Pinpoint the cell where the given text exists, returning its [x, y] midpoint coordinate. 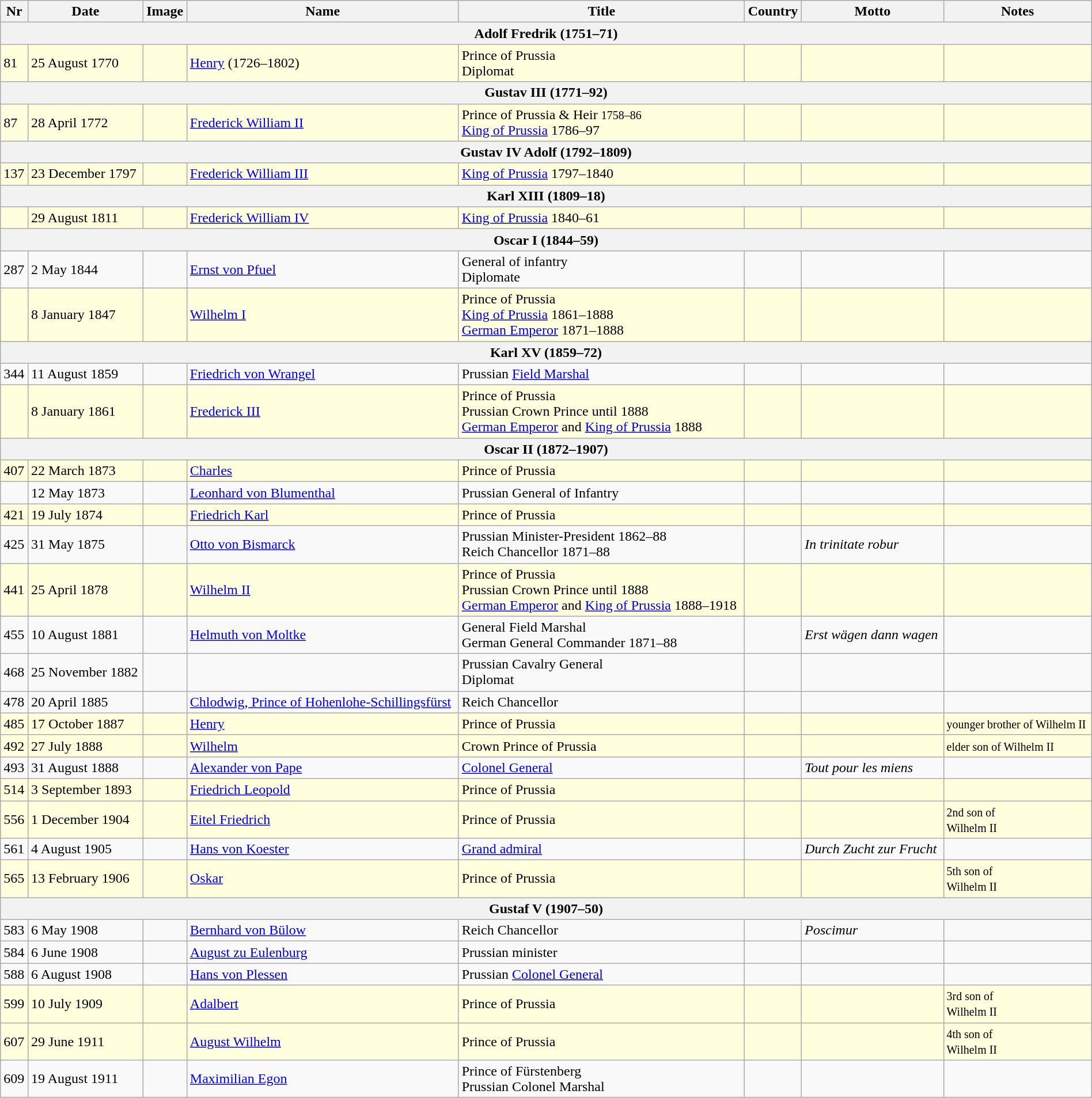
6 June 1908 [86, 952]
441 [14, 590]
27 July 1888 [86, 746]
25 November 1882 [86, 673]
287 [14, 269]
Prussian General of Infantry [601, 493]
Henry [323, 724]
29 August 1811 [86, 218]
31 May 1875 [86, 545]
Tout pour les miens [873, 768]
28 April 1772 [86, 122]
Date [86, 12]
Hans von Plessen [323, 974]
25 April 1878 [86, 590]
Karl XV (1859–72) [546, 352]
Grand admiral [601, 849]
General of infantryDiplomate [601, 269]
Frederick William IV [323, 218]
Henry (1726–1802) [323, 63]
Oscar I (1844–59) [546, 240]
10 August 1881 [86, 635]
561 [14, 849]
31 August 1888 [86, 768]
421 [14, 515]
29 June 1911 [86, 1041]
11 August 1859 [86, 374]
19 July 1874 [86, 515]
Poscimur [873, 930]
King of Prussia 1840–61 [601, 218]
Friedrich Karl [323, 515]
Prussian Minister-President 1862–88Reich Chancellor 1871–88 [601, 545]
584 [14, 952]
General Field MarshalGerman General Commander 1871–88 [601, 635]
Friedrich von Wrangel [323, 374]
Adolf Fredrik (1751–71) [546, 33]
485 [14, 724]
Prince of PrussiaDiplomat [601, 63]
Gustav IV Adolf (1792–1809) [546, 152]
493 [14, 768]
25 August 1770 [86, 63]
Helmuth von Moltke [323, 635]
Prince of PrussiaPrussian Crown Prince until 1888German Emperor and King of Prussia 1888–1918 [601, 590]
Nr [14, 12]
Ernst von Pfuel [323, 269]
Leonhard von Blumenthal [323, 493]
Prince of FürstenbergPrussian Colonel Marshal [601, 1079]
13 February 1906 [86, 879]
609 [14, 1079]
Alexander von Pape [323, 768]
August zu Eulenburg [323, 952]
599 [14, 1004]
137 [14, 174]
6 May 1908 [86, 930]
Wilhelm I [323, 314]
2nd son of Wilhelm II [1017, 819]
588 [14, 974]
Wilhelm II [323, 590]
Frederick William III [323, 174]
23 December 1797 [86, 174]
Country [773, 12]
Bernhard von Bülow [323, 930]
August Wilhelm [323, 1041]
Wilhelm [323, 746]
Prussian Cavalry GeneralDiplomat [601, 673]
81 [14, 63]
12 May 1873 [86, 493]
4th son ofWilhelm II [1017, 1041]
King of Prussia 1797–1840 [601, 174]
Frederick William II [323, 122]
1 December 1904 [86, 819]
Gustav III (1771–92) [546, 93]
Karl XIII (1809–18) [546, 196]
455 [14, 635]
2 May 1844 [86, 269]
514 [14, 789]
Frederick III [323, 412]
478 [14, 702]
In trinitate robur [873, 545]
3rd son ofWilhelm II [1017, 1004]
20 April 1885 [86, 702]
492 [14, 746]
22 March 1873 [86, 471]
Prussian Colonel General [601, 974]
Adalbert [323, 1004]
Oskar [323, 879]
Notes [1017, 12]
8 January 1847 [86, 314]
Oscar II (1872–1907) [546, 449]
6 August 1908 [86, 974]
5th son of Wilhelm II [1017, 879]
Prince of PrussiaKing of Prussia 1861–1888German Emperor 1871–1888 [601, 314]
Charles [323, 471]
Colonel General [601, 768]
19 August 1911 [86, 1079]
Prince of PrussiaPrussian Crown Prince until 1888German Emperor and King of Prussia 1888 [601, 412]
407 [14, 471]
elder son of Wilhelm II [1017, 746]
8 January 1861 [86, 412]
583 [14, 930]
Prince of Prussia & Heir 1758–86King of Prussia 1786–97 [601, 122]
Prussian Field Marshal [601, 374]
Durch Zucht zur Frucht [873, 849]
Prussian minister [601, 952]
Eitel Friedrich [323, 819]
17 October 1887 [86, 724]
Erst wägen dann wagen [873, 635]
younger brother of Wilhelm II [1017, 724]
Maximilian Egon [323, 1079]
468 [14, 673]
Otto von Bismarck [323, 545]
Gustaf V (1907–50) [546, 909]
Title [601, 12]
3 September 1893 [86, 789]
Chlodwig, Prince of Hohenlohe-Schillingsfürst [323, 702]
Crown Prince of Prussia [601, 746]
344 [14, 374]
425 [14, 545]
87 [14, 122]
Image [165, 12]
Friedrich Leopold [323, 789]
10 July 1909 [86, 1004]
Hans von Koester [323, 849]
556 [14, 819]
4 August 1905 [86, 849]
565 [14, 879]
607 [14, 1041]
Motto [873, 12]
Name [323, 12]
